Extract the (x, y) coordinate from the center of the cell holding the provided text.  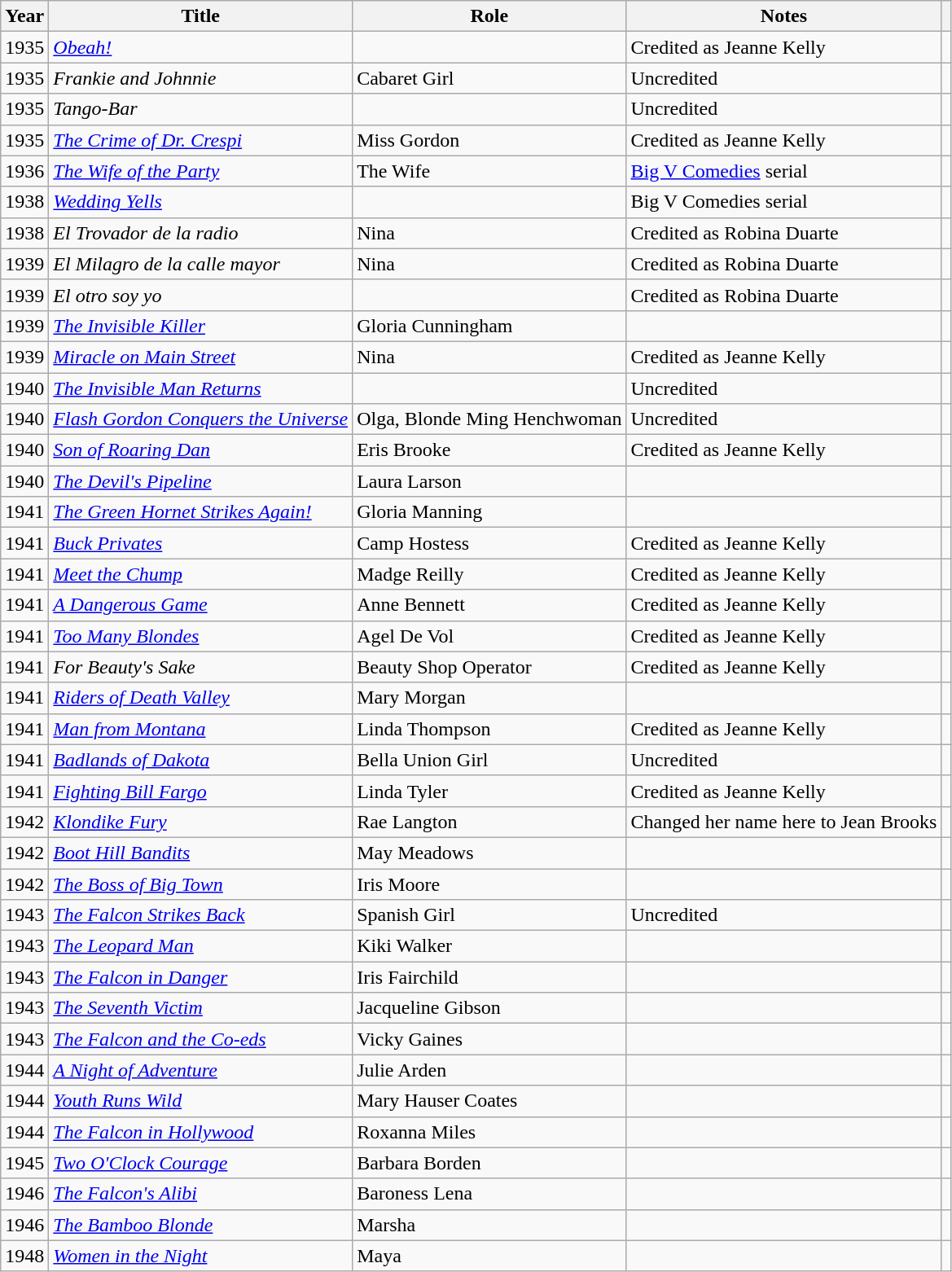
1945 (24, 1163)
Spanish Girl (489, 915)
Mary Morgan (489, 698)
Vicky Gaines (489, 1039)
Buck Privates (200, 543)
Rae Langton (489, 822)
Bella Union Girl (489, 760)
Anne Bennett (489, 605)
Fighting Bill Fargo (200, 791)
Iris Moore (489, 884)
The Leopard Man (200, 946)
Cabaret Girl (489, 78)
Linda Thompson (489, 729)
Barbara Borden (489, 1163)
Kiki Walker (489, 946)
Julie Arden (489, 1070)
Year (24, 16)
The Falcon and the Co-eds (200, 1039)
Son of Roaring Dan (200, 450)
The Falcon Strikes Back (200, 915)
Linda Tyler (489, 791)
Iris Fairchild (489, 977)
Marsha (489, 1225)
The Wife (489, 171)
Frankie and Johnnie (200, 78)
Miss Gordon (489, 140)
El Trovador de la radio (200, 233)
The Wife of the Party (200, 171)
The Invisible Killer (200, 326)
A Night of Adventure (200, 1070)
The Falcon in Hollywood (200, 1132)
Too Many Blondes (200, 636)
El Milagro de la calle mayor (200, 264)
Gloria Cunningham (489, 326)
Agel De Vol (489, 636)
Wedding Yells (200, 202)
1936 (24, 171)
Women in the Night (200, 1256)
Baroness Lena (489, 1194)
Youth Runs Wild (200, 1101)
Riders of Death Valley (200, 698)
Roxanna Miles (489, 1132)
Maya (489, 1256)
Olga, Blonde Ming Henchwoman (489, 419)
For Beauty's Sake (200, 667)
Man from Montana (200, 729)
Obeah! (200, 47)
1948 (24, 1256)
Badlands of Dakota (200, 760)
Notes (783, 16)
The Bamboo Blonde (200, 1225)
The Green Hornet Strikes Again! (200, 512)
Laura Larson (489, 481)
The Falcon in Danger (200, 977)
May Meadows (489, 853)
Jacqueline Gibson (489, 1008)
The Seventh Victim (200, 1008)
Eris Brooke (489, 450)
The Crime of Dr. Crespi (200, 140)
Klondike Fury (200, 822)
Madge Reilly (489, 574)
Title (200, 16)
Gloria Manning (489, 512)
Camp Hostess (489, 543)
The Devil's Pipeline (200, 481)
Two O'Clock Courage (200, 1163)
Flash Gordon Conquers the Universe (200, 419)
El otro soy yo (200, 295)
Boot Hill Bandits (200, 853)
Meet the Chump (200, 574)
Changed her name here to Jean Brooks (783, 822)
Role (489, 16)
Beauty Shop Operator (489, 667)
The Falcon's Alibi (200, 1194)
The Invisible Man Returns (200, 388)
The Boss of Big Town (200, 884)
Mary Hauser Coates (489, 1101)
Miracle on Main Street (200, 357)
A Dangerous Game (200, 605)
Tango-Bar (200, 109)
